Extract the (x, y) coordinate from the center of the cell holding the provided text.  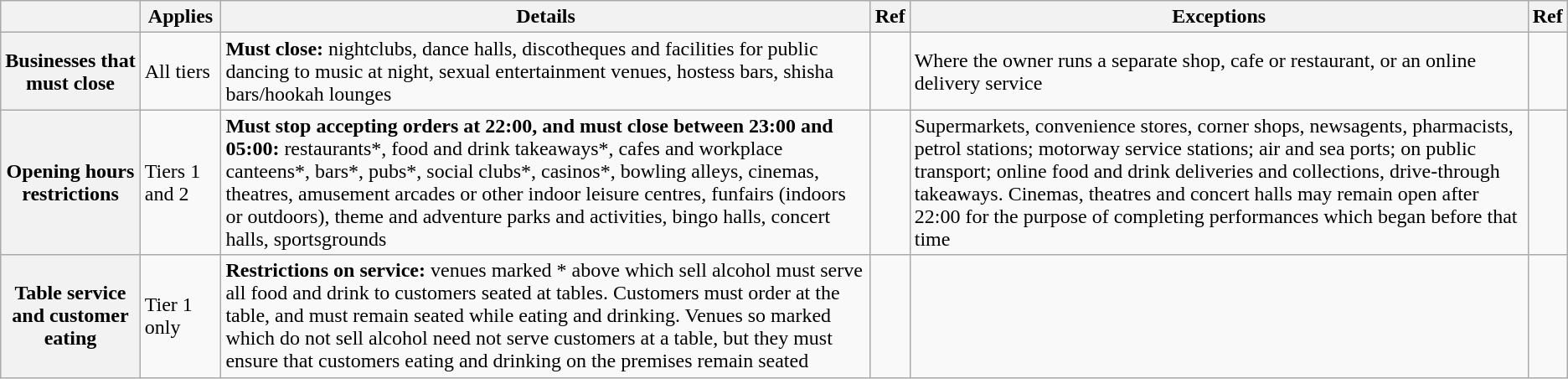
Where the owner runs a separate shop, cafe or restaurant, or an online delivery service (1219, 71)
Tiers 1 and 2 (181, 183)
Exceptions (1219, 17)
Details (546, 17)
Tier 1 only (181, 316)
Table service and customer eating (70, 316)
Applies (181, 17)
All tiers (181, 71)
Opening hours restrictions (70, 183)
Businesses that must close (70, 71)
